Identify which cell holds the provided text, then report its (x, y) central coordinate. 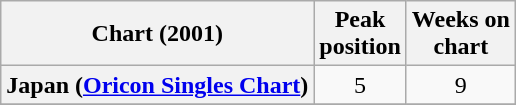
Weeks onchart (460, 34)
Japan (Oricon Singles Chart) (158, 85)
5 (360, 85)
Chart (2001) (158, 34)
Peakposition (360, 34)
9 (460, 85)
